Output the [X, Y] coordinate of the center of the cell containing the given text.  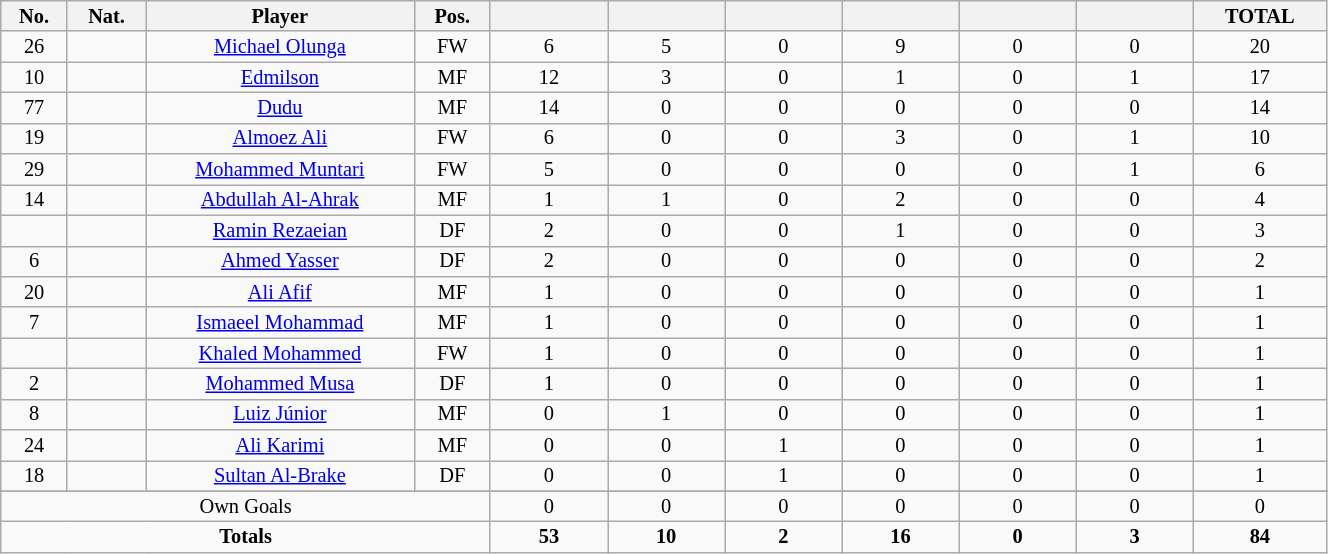
Sultan Al-Brake [280, 476]
Totals [246, 538]
Luiz Júnior [280, 414]
29 [34, 170]
53 [548, 538]
7 [34, 322]
77 [34, 108]
4 [1260, 200]
Ali Afif [280, 292]
18 [34, 476]
Player [280, 16]
Almoez Ali [280, 138]
19 [34, 138]
12 [548, 78]
No. [34, 16]
Mohammed Musa [280, 384]
Own Goals [246, 506]
24 [34, 446]
16 [900, 538]
9 [900, 46]
8 [34, 414]
Ismaeel Mohammad [280, 322]
Pos. [452, 16]
Abdullah Al-Ahrak [280, 200]
Mohammed Muntari [280, 170]
Ahmed Yasser [280, 262]
Ali Karimi [280, 446]
Michael Olunga [280, 46]
Dudu [280, 108]
Nat. [106, 16]
Ramin Rezaeian [280, 230]
Khaled Mohammed [280, 354]
26 [34, 46]
84 [1260, 538]
TOTAL [1260, 16]
Edmilson [280, 78]
17 [1260, 78]
